Return (X, Y) of the center of cell containing provided text 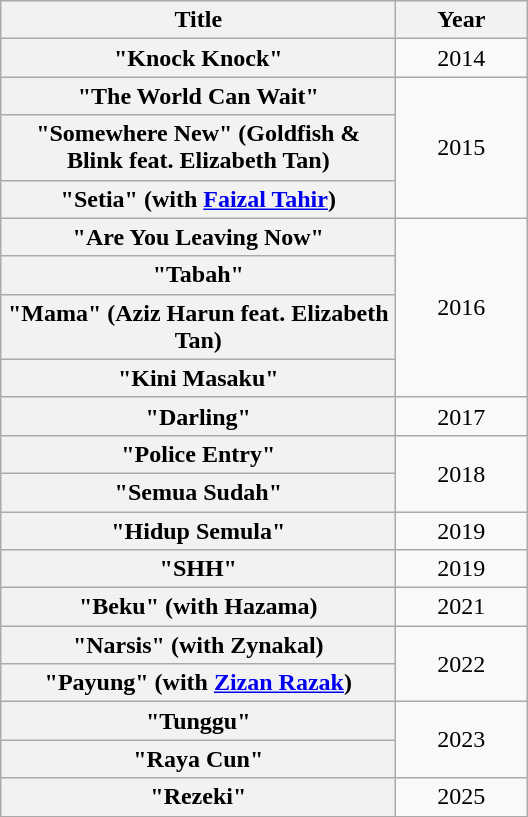
"Knock Knock" (198, 58)
2021 (462, 607)
2023 (462, 740)
"The World Can Wait" (198, 96)
"Beku" (with Hazama) (198, 607)
"Somewhere New" (Goldfish & Blink feat. Elizabeth Tan) (198, 148)
"Hidup Semula" (198, 531)
2022 (462, 664)
"Darling" (198, 416)
"Tunggu" (198, 721)
"Setia" (with Faizal Tahir) (198, 199)
"Raya Cun" (198, 759)
2016 (462, 308)
"Narsis" (with Zynakal) (198, 645)
2025 (462, 797)
2017 (462, 416)
"SHH" (198, 569)
2015 (462, 148)
"Mama" (Aziz Harun feat. Elizabeth Tan) (198, 326)
"Kini Masaku" (198, 378)
"Police Entry" (198, 454)
"Payung" (with Zizan Razak) (198, 683)
"Are You Leaving Now" (198, 237)
"Rezeki" (198, 797)
"Semua Sudah" (198, 492)
2018 (462, 473)
Title (198, 20)
"Tabah" (198, 275)
2014 (462, 58)
Year (462, 20)
